Capture the cell that displays the provided text and extract its [x, y] central coordinate. 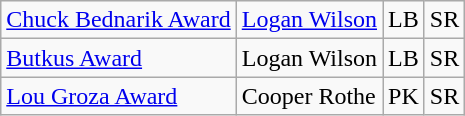
Cooper Rothe [309, 96]
PK [404, 96]
Butkus Award [118, 58]
Lou Groza Award [118, 96]
Chuck Bednarik Award [118, 20]
